Provide the [x, y] coordinate of the cell's center where the given text is located.  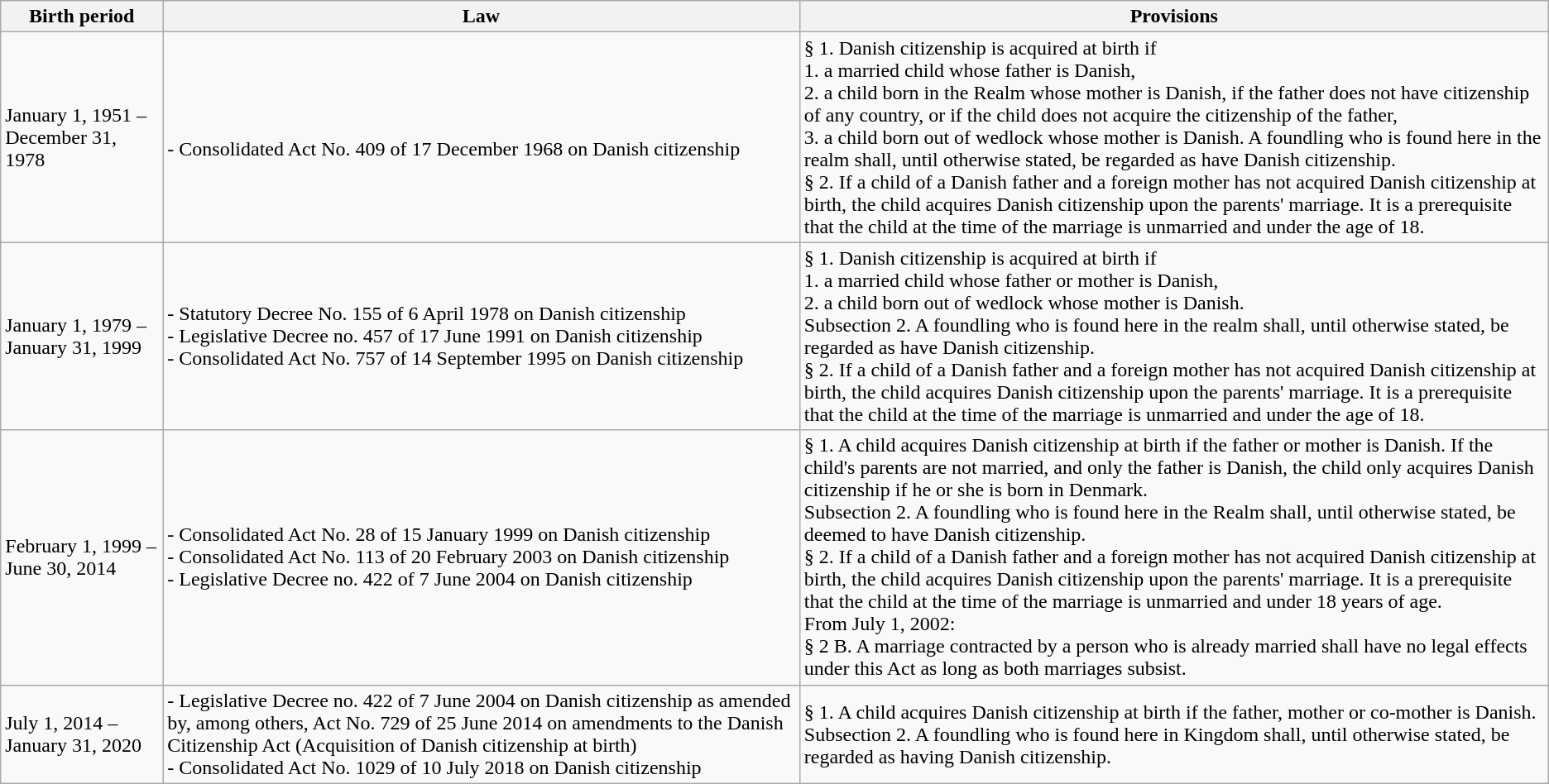
Law [482, 17]
- Consolidated Act No. 409 of 17 December 1968 on Danish citizenship [482, 137]
Birth period [82, 17]
Provisions [1173, 17]
July 1, 2014 – January 31, 2020 [82, 734]
January 1, 1979 – January 31, 1999 [82, 336]
February 1, 1999 –June 30, 2014 [82, 557]
January 1, 1951 – December 31, 1978 [82, 137]
